Extract the [x, y] coordinate from the center of the cell holding the provided text.  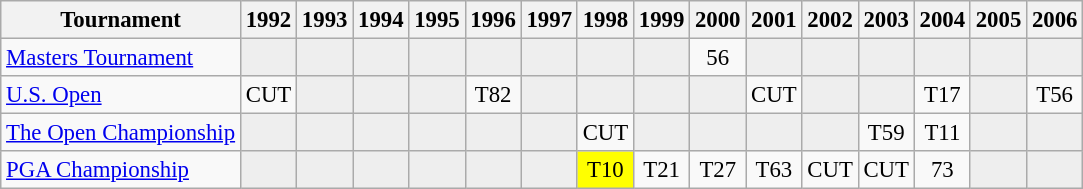
73 [942, 170]
1999 [661, 20]
2006 [1055, 20]
2000 [718, 20]
2005 [998, 20]
2003 [886, 20]
Masters Tournament [121, 58]
1997 [549, 20]
1998 [605, 20]
T10 [605, 170]
2001 [774, 20]
PGA Championship [121, 170]
T17 [942, 95]
T63 [774, 170]
T11 [942, 133]
T82 [493, 95]
T27 [718, 170]
1994 [381, 20]
Tournament [121, 20]
1996 [493, 20]
The Open Championship [121, 133]
1992 [268, 20]
2002 [830, 20]
1995 [437, 20]
T59 [886, 133]
2004 [942, 20]
56 [718, 58]
1993 [325, 20]
T56 [1055, 95]
T21 [661, 170]
U.S. Open [121, 95]
